Locate the cell with the specified text and output its (X, Y) center coordinate. 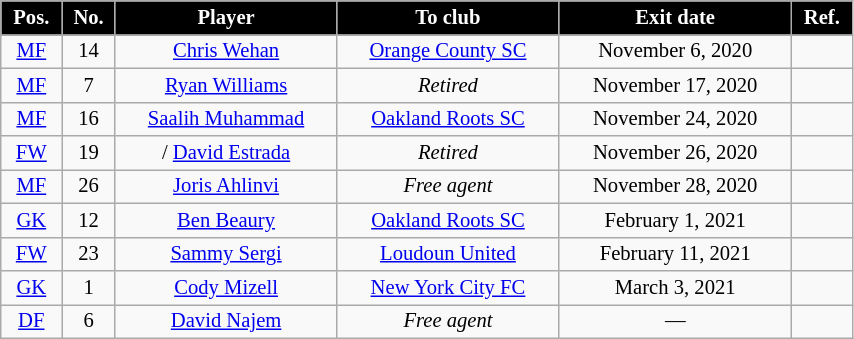
— (675, 321)
16 (88, 119)
To club (448, 17)
Player (226, 17)
26 (88, 186)
November 24, 2020 (675, 119)
No. (88, 17)
November 26, 2020 (675, 153)
Joris Ahlinvi (226, 186)
David Najem (226, 321)
February 1, 2021 (675, 220)
Ryan Williams (226, 85)
12 (88, 220)
Exit date (675, 17)
/ David Estrada (226, 153)
Pos. (32, 17)
DF (32, 321)
Ref. (822, 17)
November 17, 2020 (675, 85)
February 11, 2021 (675, 254)
7 (88, 85)
19 (88, 153)
November 6, 2020 (675, 51)
November 28, 2020 (675, 186)
New York City FC (448, 287)
14 (88, 51)
23 (88, 254)
1 (88, 287)
Loudoun United (448, 254)
March 3, 2021 (675, 287)
Sammy Sergi (226, 254)
Orange County SC (448, 51)
Cody Mizell (226, 287)
6 (88, 321)
Ben Beaury (226, 220)
Saalih Muhammad (226, 119)
Chris Wehan (226, 51)
